Scan for the cell matching the given text and deliver its (x, y) coordinate at center. 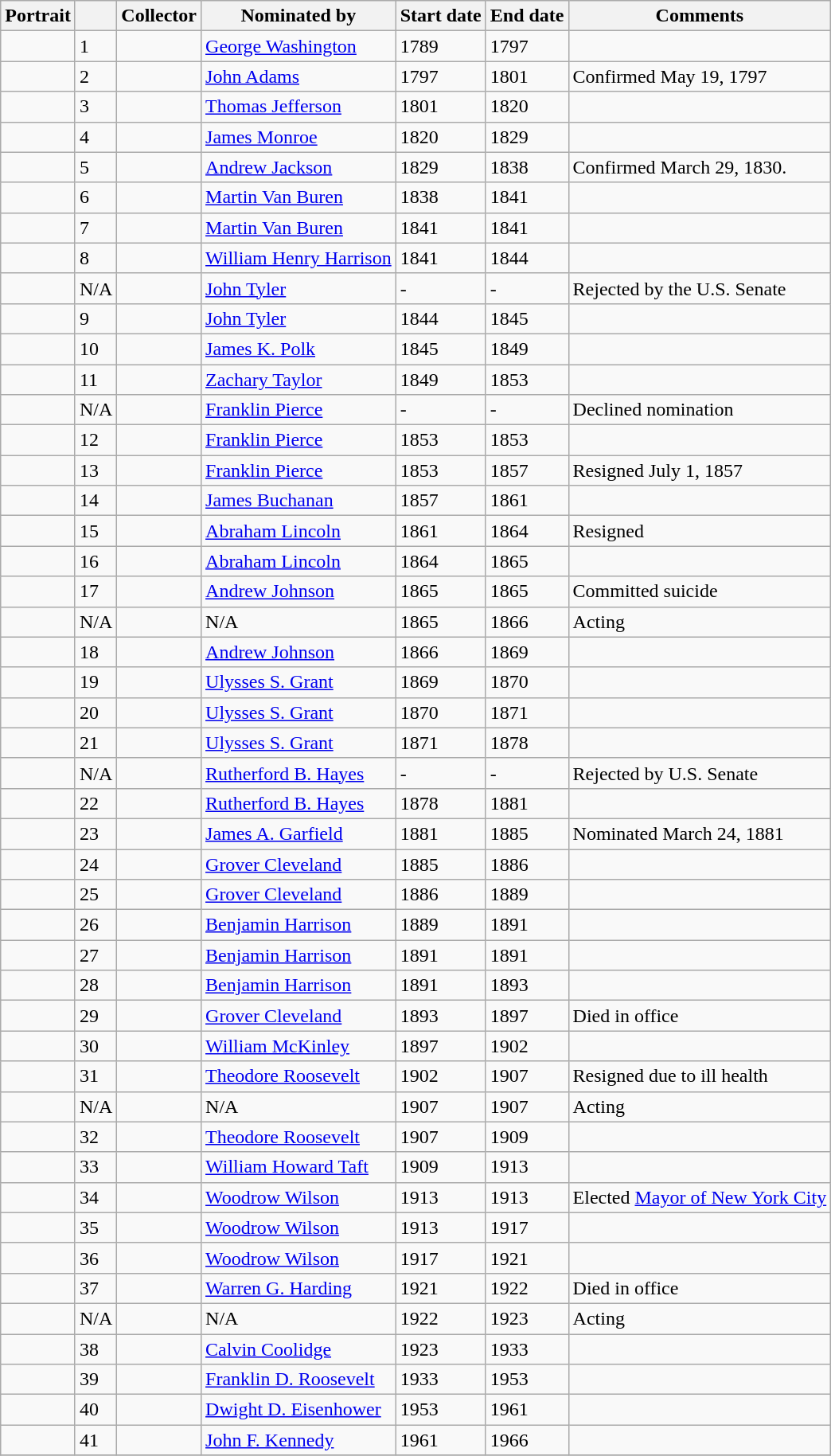
39 (96, 1380)
William Howard Taft (299, 1167)
Start date (441, 16)
Dwight D. Eisenhower (299, 1410)
Comments (700, 16)
George Washington (299, 46)
Rejected by the U.S. Senate (700, 288)
22 (96, 803)
29 (96, 1016)
William Henry Harrison (299, 258)
37 (96, 1288)
1 (96, 46)
5 (96, 167)
16 (96, 561)
John Adams (299, 76)
Resigned (700, 531)
Zachary Taylor (299, 380)
Calvin Coolidge (299, 1349)
35 (96, 1228)
4 (96, 137)
36 (96, 1258)
41 (96, 1440)
12 (96, 440)
Declined nomination (700, 410)
23 (96, 833)
13 (96, 470)
Resigned July 1, 1857 (700, 470)
8 (96, 258)
3 (96, 107)
James Monroe (299, 137)
30 (96, 1046)
28 (96, 986)
17 (96, 591)
Rejected by U.S. Senate (700, 773)
John F. Kennedy (299, 1440)
Andrew Jackson (299, 167)
40 (96, 1410)
Franklin D. Roosevelt (299, 1380)
21 (96, 743)
William McKinley (299, 1046)
11 (96, 380)
38 (96, 1349)
Portrait (38, 16)
1966 (527, 1440)
24 (96, 864)
19 (96, 682)
Confirmed May 19, 1797 (700, 76)
34 (96, 1197)
20 (96, 712)
Elected Mayor of New York City (700, 1197)
Committed suicide (700, 591)
1789 (441, 46)
Resigned due to ill health (700, 1076)
6 (96, 197)
9 (96, 318)
14 (96, 501)
James Buchanan (299, 501)
Collector (159, 16)
Nominated by (299, 16)
15 (96, 531)
25 (96, 895)
Nominated March 24, 1881 (700, 833)
James K. Polk (299, 349)
32 (96, 1137)
18 (96, 652)
31 (96, 1076)
26 (96, 925)
27 (96, 955)
James A. Garfield (299, 833)
7 (96, 228)
2 (96, 76)
33 (96, 1167)
Thomas Jefferson (299, 107)
End date (527, 16)
Confirmed March 29, 1830. (700, 167)
Warren G. Harding (299, 1288)
10 (96, 349)
